Output the [X, Y] coordinate of the center of the cell containing the given text.  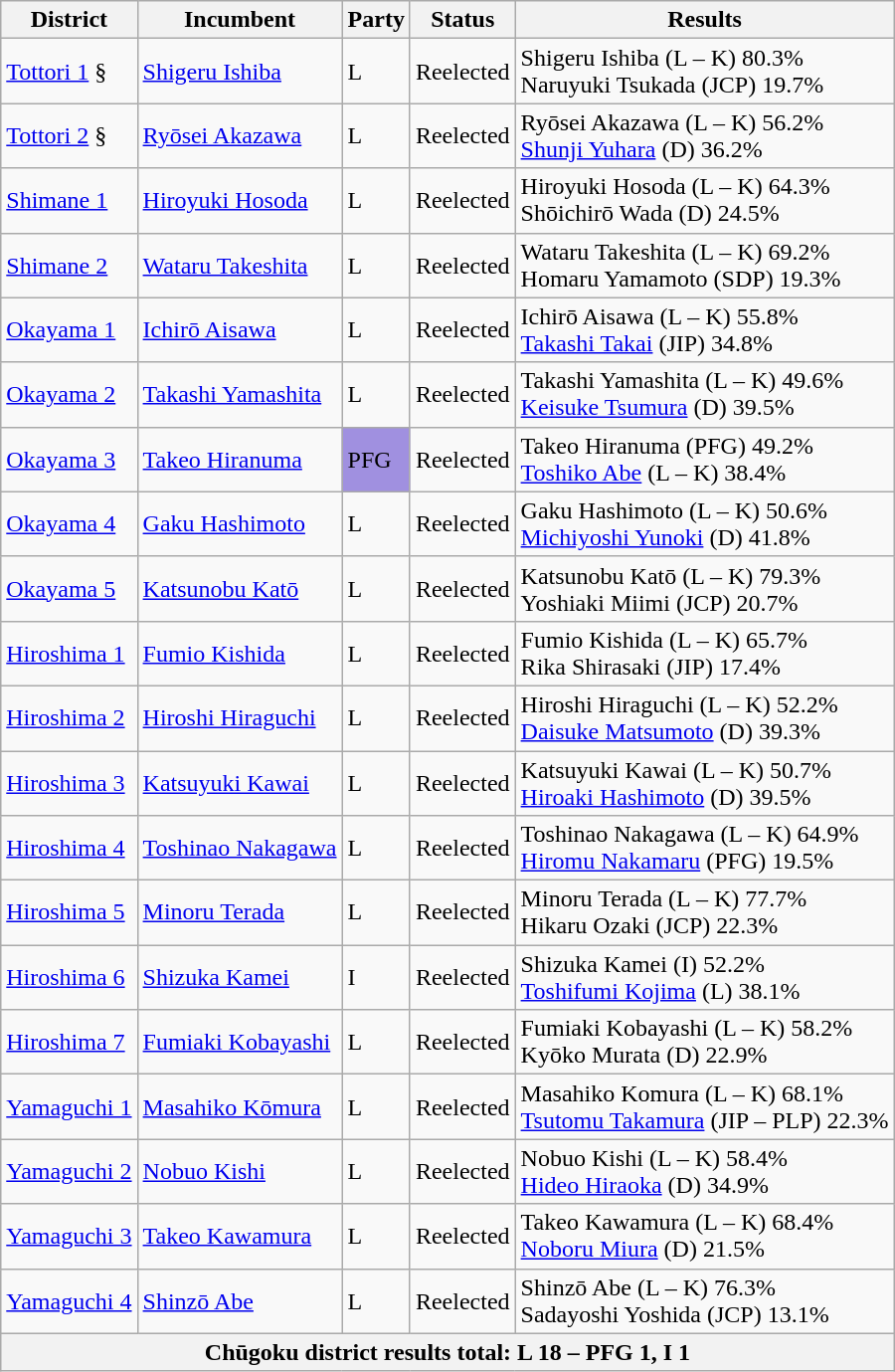
Katsunobu Katō (L – K) 79.3%Yoshiaki Miimi (JCP) 20.7% [704, 589]
Shinzō Abe (L – K) 76.3%Sadayoshi Yoshida (JCP) 13.1% [704, 1301]
Yamaguchi 2 [70, 1172]
Ryōsei Akazawa [240, 135]
Toshinao Nakagawa (L – K) 64.9%Hiromu Nakamaru (PFG) 19.5% [704, 848]
Masahiko Komura (L – K) 68.1%Tsutomu Takamura (JIP – PLP) 22.3% [704, 1106]
Toshinao Nakagawa [240, 848]
Fumiaki Kobayashi [240, 1043]
Ichirō Aisawa [240, 330]
Yamaguchi 3 [70, 1236]
Shigeru Ishiba (L – K) 80.3%Naruyuki Tsukada (JCP) 19.7% [704, 72]
Nobuo Kishi (L – K) 58.4%Hideo Hiraoka (D) 34.9% [704, 1172]
Takeo Kawamura (L – K) 68.4%Noboru Miura (D) 21.5% [704, 1236]
Hiroshima 5 [70, 913]
Tottori 1 § [70, 72]
Takeo Kawamura [240, 1236]
Yamaguchi 1 [70, 1106]
Minoru Terada (L – K) 77.7%Hikaru Ozaki (JCP) 22.3% [704, 913]
Shizuka Kamei [240, 977]
Shimane 1 [70, 201]
District [70, 20]
Tottori 2 § [70, 135]
Hiroshima 2 [70, 718]
Yamaguchi 4 [70, 1301]
Gaku Hashimoto (L – K) 50.6%Michiyoshi Yunoki (D) 41.8% [704, 523]
Takashi Yamashita [240, 394]
Hiroshima 7 [70, 1043]
Wataru Takeshita (L – K) 69.2%Homaru Yamamoto (SDP) 19.3% [704, 265]
Katsunobu Katō [240, 589]
Okayama 3 [70, 460]
Shimane 2 [70, 265]
Hiroshi Hiraguchi [240, 718]
Hiroshima 6 [70, 977]
Ichirō Aisawa (L – K) 55.8%Takashi Takai (JIP) 34.8% [704, 330]
Takashi Yamashita (L – K) 49.6%Keisuke Tsumura (D) 39.5% [704, 394]
Shigeru Ishiba [240, 72]
Ryōsei Akazawa (L – K) 56.2%Shunji Yuhara (D) 36.2% [704, 135]
Katsuyuki Kawai (L – K) 50.7%Hiroaki Hashimoto (D) 39.5% [704, 782]
Okayama 2 [70, 394]
Nobuo Kishi [240, 1172]
Incumbent [240, 20]
Katsuyuki Kawai [240, 782]
Masahiko Kōmura [240, 1106]
Hiroyuki Hosoda (L – K) 64.3%Shōichirō Wada (D) 24.5% [704, 201]
Minoru Terada [240, 913]
PFG [376, 460]
Chūgoku district results total: L 18 – PFG 1, I 1 [447, 1352]
Hiroyuki Hosoda [240, 201]
Hiroshima 4 [70, 848]
Shizuka Kamei (I) 52.2%Toshifumi Kojima (L) 38.1% [704, 977]
Hiroshima 3 [70, 782]
Okayama 5 [70, 589]
I [376, 977]
Fumio Kishida [240, 653]
Wataru Takeshita [240, 265]
Takeo Hiranuma [240, 460]
Shinzō Abe [240, 1301]
Okayama 1 [70, 330]
Fumiaki Kobayashi (L – K) 58.2%Kyōko Murata (D) 22.9% [704, 1043]
Fumio Kishida (L – K) 65.7%Rika Shirasaki (JIP) 17.4% [704, 653]
Results [704, 20]
Takeo Hiranuma (PFG) 49.2%Toshiko Abe (L – K) 38.4% [704, 460]
Party [376, 20]
Status [462, 20]
Hiroshi Hiraguchi (L – K) 52.2%Daisuke Matsumoto (D) 39.3% [704, 718]
Okayama 4 [70, 523]
Hiroshima 1 [70, 653]
Gaku Hashimoto [240, 523]
